Return the [x, y] coordinate for the center point of the cell that contains the specified text.  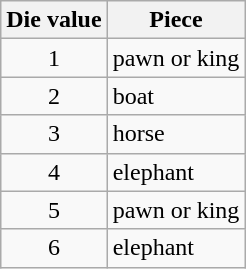
2 [54, 96]
Piece [176, 20]
boat [176, 96]
3 [54, 134]
1 [54, 58]
6 [54, 248]
4 [54, 172]
horse [176, 134]
5 [54, 210]
Die value [54, 20]
